Extract the (x, y) coordinate from the center of the cell holding the provided text.  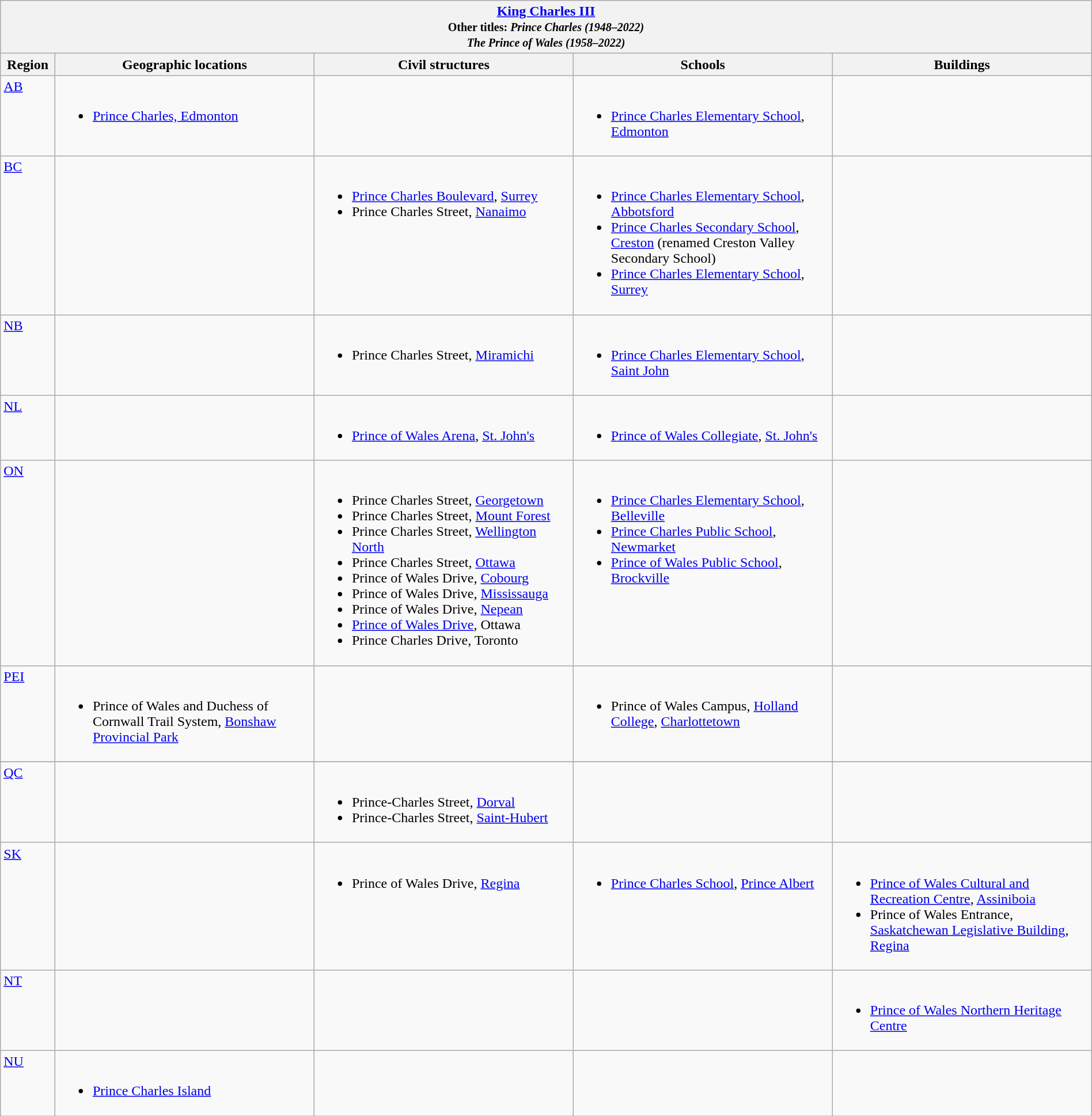
Buildings (962, 65)
Prince-Charles Street, DorvalPrince-Charles Street, Saint-Hubert (443, 802)
AB (28, 116)
Region (28, 65)
SK (28, 906)
Prince Charles Boulevard, SurreyPrince Charles Street, Nanaimo (443, 235)
NL (28, 428)
Prince Charles Elementary School, Edmonton (703, 116)
NU (28, 1083)
Prince Charles Island (184, 1083)
Prince of Wales Arena, St. John's (443, 428)
Civil structures (443, 65)
Prince Charles Elementary School, BellevillePrince Charles Public School, NewmarketPrince of Wales Public School, Brockville (703, 563)
Prince of Wales Collegiate, St. John's (703, 428)
King Charles IIIOther titles: Prince Charles (1948–2022)The Prince of Wales (1958–2022) (546, 27)
Prince of Wales Drive, Regina (443, 906)
Prince Charles Elementary School, Saint John (703, 355)
Prince Charles School, Prince Albert (703, 906)
PEI (28, 713)
Prince of Wales and Duchess of Cornwall Trail System, Bonshaw Provincial Park (184, 713)
Prince of Wales Cultural and Recreation Centre, AssiniboiaPrince of Wales Entrance, Saskatchewan Legislative Building, Regina (962, 906)
Schools (703, 65)
Prince of Wales Campus, Holland College, Charlottetown (703, 713)
NB (28, 355)
QC (28, 802)
BC (28, 235)
Prince Charles Street, Miramichi (443, 355)
ON (28, 563)
Prince Charles, Edmonton (184, 116)
NT (28, 1010)
Prince of Wales Northern Heritage Centre (962, 1010)
Geographic locations (184, 65)
